Search for the cell housing the specified text and yield its (x, y) center coordinate. 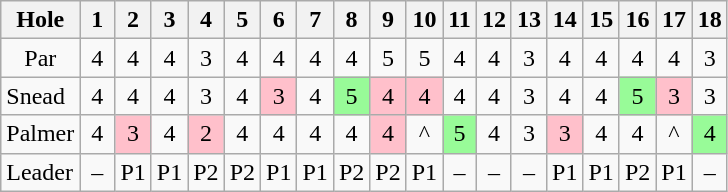
14 (565, 20)
13 (528, 20)
11 (460, 20)
10 (424, 20)
17 (674, 20)
6 (279, 20)
7 (315, 20)
9 (388, 20)
1 (98, 20)
Par (40, 58)
Hole (40, 20)
8 (351, 20)
12 (494, 20)
Palmer (40, 134)
Leader (40, 172)
15 (601, 20)
Snead (40, 96)
18 (710, 20)
16 (637, 20)
